Output the (X, Y) coordinate of the center of the cell containing the given text.  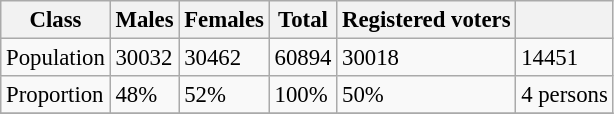
Registered voters (426, 20)
48% (144, 95)
Females (224, 20)
52% (224, 95)
14451 (564, 58)
60894 (303, 58)
Total (303, 20)
4 persons (564, 95)
30018 (426, 58)
Population (56, 58)
Class (56, 20)
30462 (224, 58)
30032 (144, 58)
Proportion (56, 95)
100% (303, 95)
50% (426, 95)
Males (144, 20)
